Capture the cell that displays the provided text and extract its [X, Y] central coordinate. 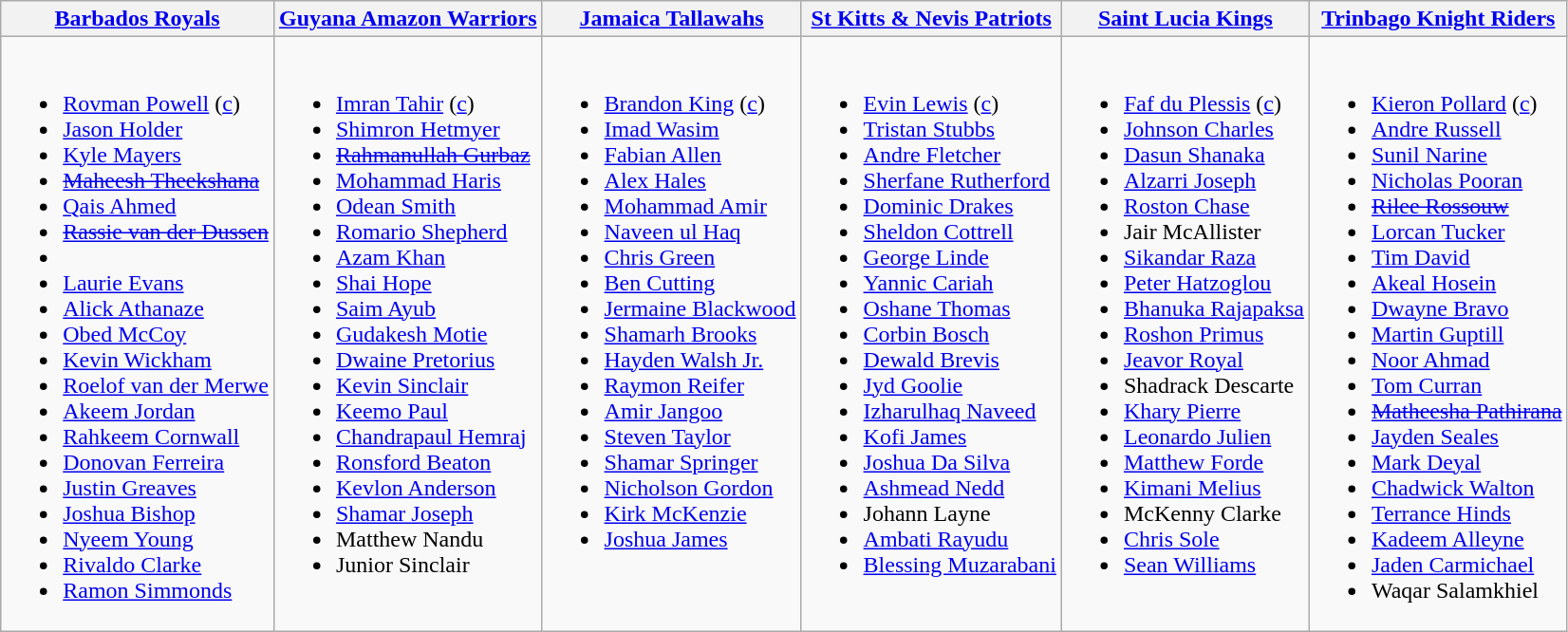
Barbados Royals [138, 19]
Guyana Amazon Warriors [408, 19]
St Kitts & Nevis Patriots [931, 19]
Jamaica Tallawahs [672, 19]
Saint Lucia Kings [1185, 19]
Trinbago Knight Riders [1438, 19]
